Locate the cell with the specified text and output its [x, y] center coordinate. 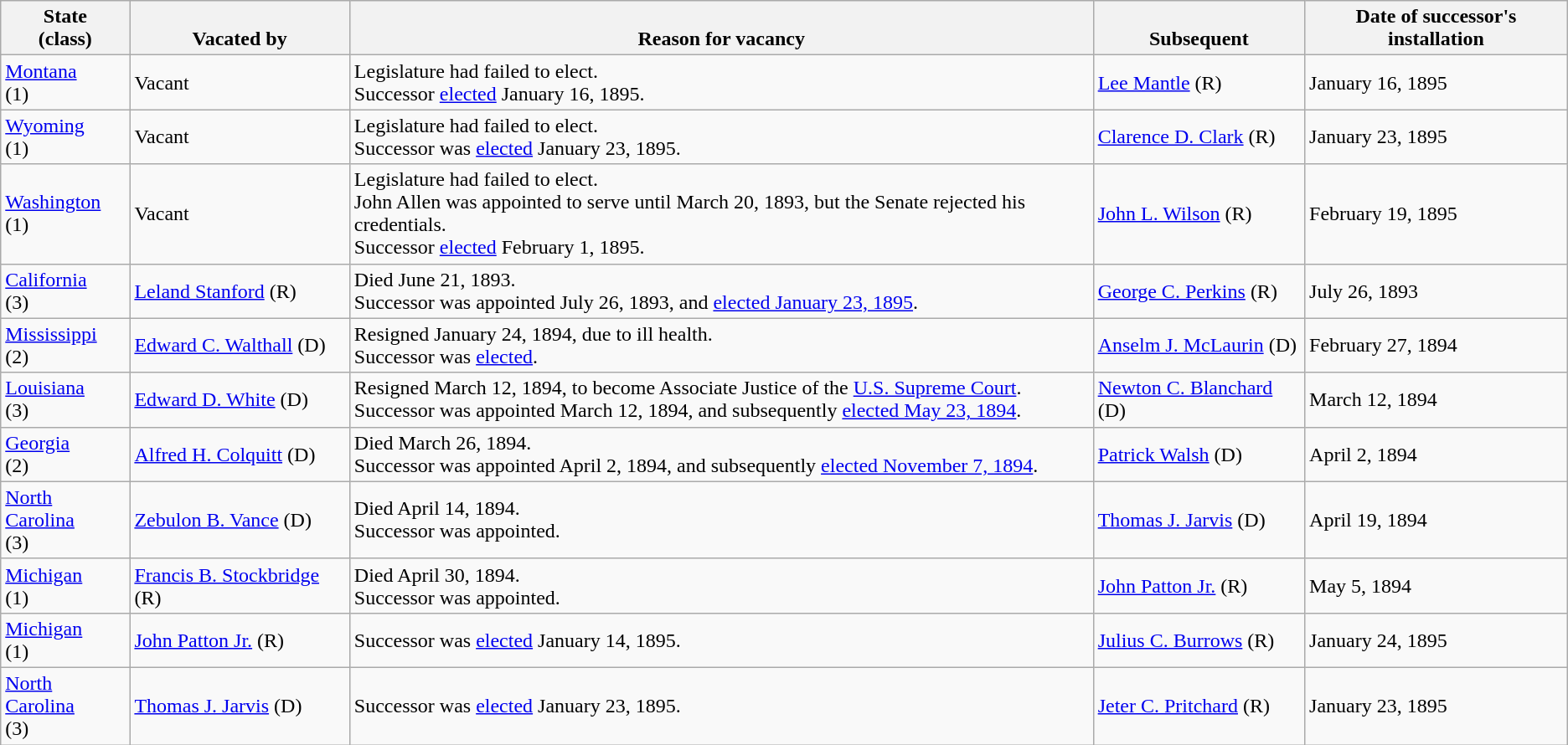
George C. Perkins (R) [1199, 291]
Leland Stanford (R) [240, 291]
Patrick Walsh (D) [1199, 454]
Louisiana(3) [65, 400]
John L. Wilson (R) [1199, 214]
February 27, 1894 [1436, 345]
Reason for vacancy [721, 28]
May 5, 1894 [1436, 586]
January 16, 1895 [1436, 82]
January 24, 1895 [1436, 640]
Clarence D. Clark (R) [1199, 137]
April 19, 1894 [1436, 520]
Edward C. Walthall (D) [240, 345]
Died March 26, 1894.Successor was appointed April 2, 1894, and subsequently elected November 7, 1894. [721, 454]
July 26, 1893 [1436, 291]
Anselm J. McLaurin (D) [1199, 345]
March 12, 1894 [1436, 400]
Mississippi(2) [65, 345]
Jeter C. Pritchard (R) [1199, 706]
Georgia(2) [65, 454]
Washington(1) [65, 214]
Legislature had failed to elect.Successor elected January 16, 1895. [721, 82]
Date of successor's installation [1436, 28]
Lee Mantle (R) [1199, 82]
Wyoming(1) [65, 137]
Edward D. White (D) [240, 400]
February 19, 1895 [1436, 214]
Resigned January 24, 1894, due to ill health.Successor was elected. [721, 345]
Died April 14, 1894.Successor was appointed. [721, 520]
Montana(1) [65, 82]
Francis B. Stockbridge (R) [240, 586]
Successor was elected January 23, 1895. [721, 706]
Vacated by [240, 28]
Julius C. Burrows (R) [1199, 640]
California(3) [65, 291]
Successor was elected January 14, 1895. [721, 640]
Alfred H. Colquitt (D) [240, 454]
Zebulon B. Vance (D) [240, 520]
Died April 30, 1894.Successor was appointed. [721, 586]
Subsequent [1199, 28]
Newton C. Blanchard (D) [1199, 400]
Died June 21, 1893.Successor was appointed July 26, 1893, and elected January 23, 1895. [721, 291]
Legislature had failed to elect.Successor was elected January 23, 1895. [721, 137]
April 2, 1894 [1436, 454]
State(class) [65, 28]
